Return (X, Y) of the center of cell containing provided text 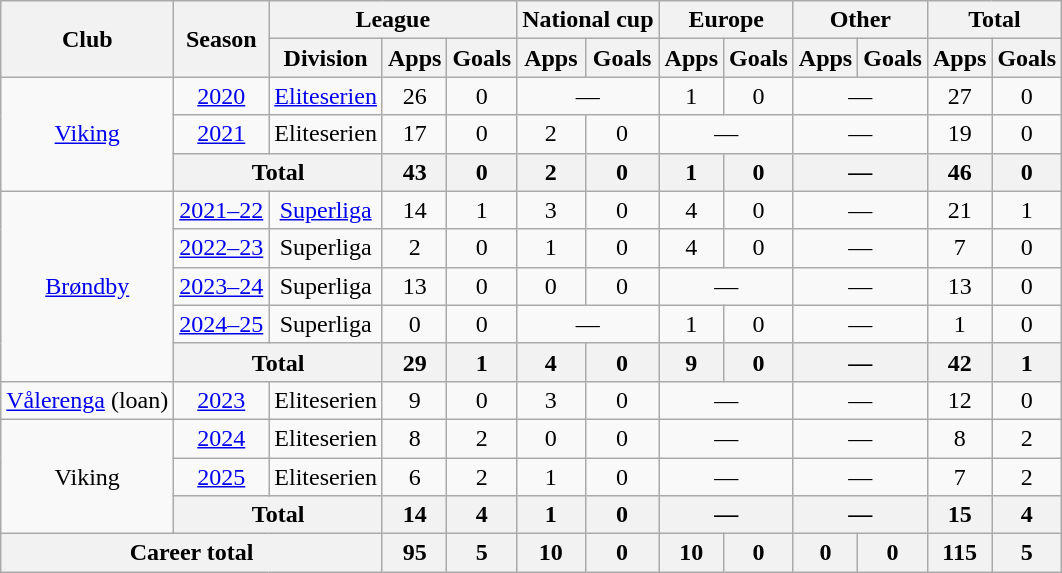
Club (88, 39)
29 (414, 362)
2024 (222, 438)
42 (959, 362)
2025 (222, 477)
115 (959, 553)
Division (326, 58)
National cup (588, 20)
27 (959, 96)
17 (414, 134)
6 (414, 477)
15 (959, 515)
Vålerenga (loan) (88, 400)
12 (959, 400)
2020 (222, 96)
19 (959, 134)
Other (860, 20)
Career total (192, 553)
2022–23 (222, 248)
2021–22 (222, 210)
46 (959, 172)
21 (959, 210)
Europe (726, 20)
2021 (222, 134)
2023 (222, 400)
43 (414, 172)
2024–25 (222, 324)
Brøndby (88, 286)
26 (414, 96)
2023–24 (222, 286)
Season (222, 39)
95 (414, 553)
League (393, 20)
